For the text-containing cell, return its midpoint in (x, y) coordinate format. 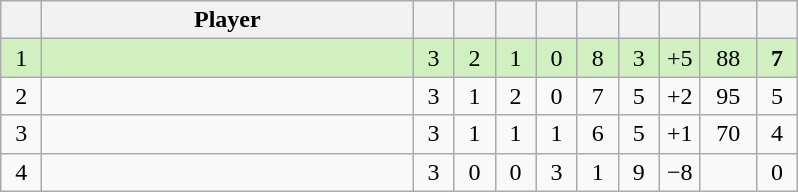
+5 (680, 58)
8 (598, 58)
+2 (680, 96)
6 (598, 134)
9 (638, 172)
95 (728, 96)
−8 (680, 172)
70 (728, 134)
88 (728, 58)
Player (228, 20)
+1 (680, 134)
